Detect which cell encompasses the target text, then output its (x, y) center coordinate. 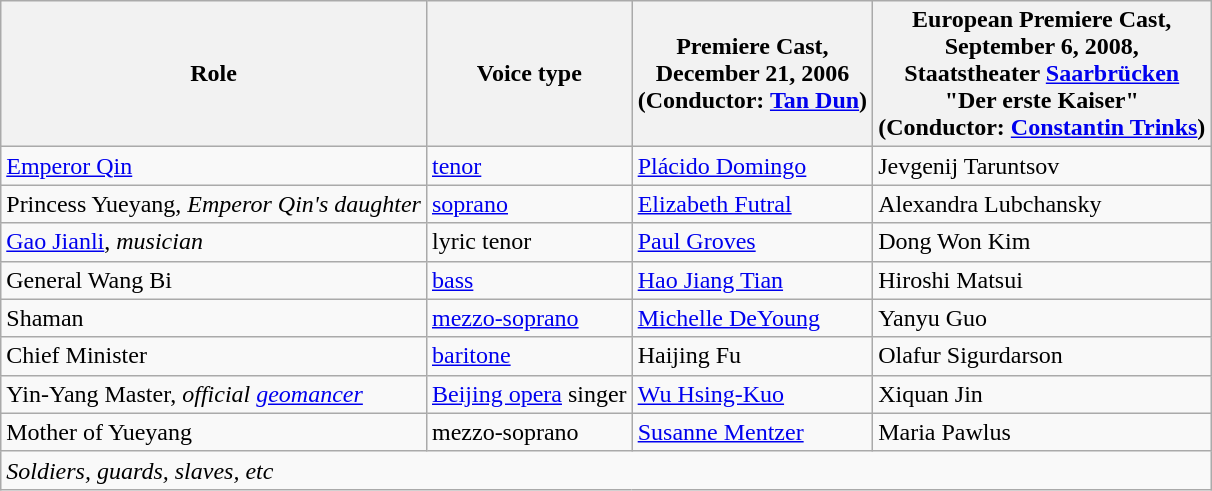
Role (214, 74)
Mother of Yueyang (214, 432)
Chief Minister (214, 356)
European Premiere Cast,September 6, 2008,Staatstheater Saarbrücken"Der erste Kaiser"(Conductor: Constantin Trinks) (1042, 74)
Maria Pawlus (1042, 432)
Michelle DeYoung (752, 318)
Princess Yueyang, Emperor Qin's daughter (214, 204)
Hiroshi Matsui (1042, 280)
General Wang Bi (214, 280)
Elizabeth Futral (752, 204)
Haijing Fu (752, 356)
Premiere Cast,December 21, 2006(Conductor: Tan Dun) (752, 74)
Emperor Qin (214, 166)
Beijing opera singer (529, 394)
Yin-Yang Master, official geomancer (214, 394)
Soldiers, guards, slaves, etc (606, 470)
tenor (529, 166)
Gao Jianli, musician (214, 242)
Hao Jiang Tian (752, 280)
Shaman (214, 318)
Wu Hsing-Kuo (752, 394)
Jevgenij Taruntsov (1042, 166)
Xiquan Jin (1042, 394)
lyric tenor (529, 242)
soprano (529, 204)
Plácido Domingo (752, 166)
Susanne Mentzer (752, 432)
bass (529, 280)
baritone (529, 356)
Alexandra Lubchansky (1042, 204)
Dong Won Kim (1042, 242)
Paul Groves (752, 242)
Voice type (529, 74)
Olafur Sigurdarson (1042, 356)
Yanyu Guo (1042, 318)
